Pinpoint the cell where the given text exists, returning its [x, y] midpoint coordinate. 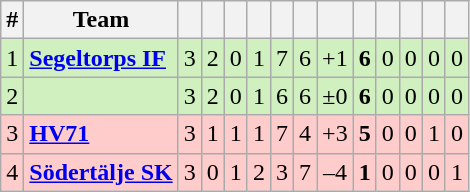
5 [364, 134]
–4 [336, 172]
Södertälje SK [101, 172]
Segeltorps IF [101, 58]
+3 [336, 134]
+1 [336, 58]
Team [101, 20]
±0 [336, 96]
HV71 [101, 134]
# [12, 20]
